Search for the cell housing the specified text and yield its [X, Y] center coordinate. 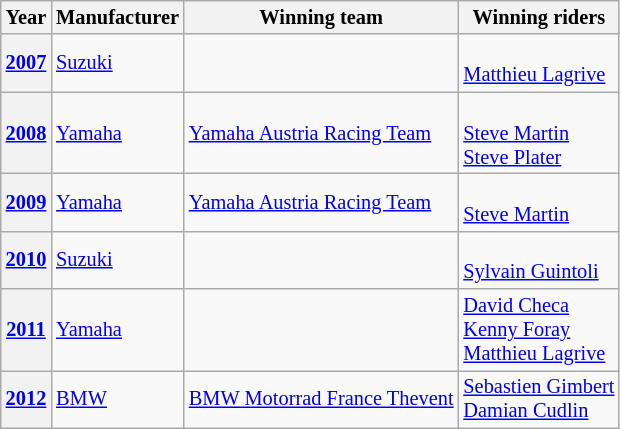
2007 [26, 63]
Manufacturer [118, 17]
David Checa Kenny Foray Matthieu Lagrive [538, 330]
2010 [26, 260]
Sylvain Guintoli [538, 260]
Steve Martin [538, 202]
Steve Martin Steve Plater [538, 133]
2008 [26, 133]
2011 [26, 330]
Matthieu Lagrive [538, 63]
2012 [26, 399]
BMW Motorrad France Thevent [321, 399]
Year [26, 17]
Sebastien Gimbert Damian Cudlin [538, 399]
Winning riders [538, 17]
2009 [26, 202]
BMW [118, 399]
Winning team [321, 17]
